Extract the (X, Y) coordinate from the center of the cell holding the provided text.  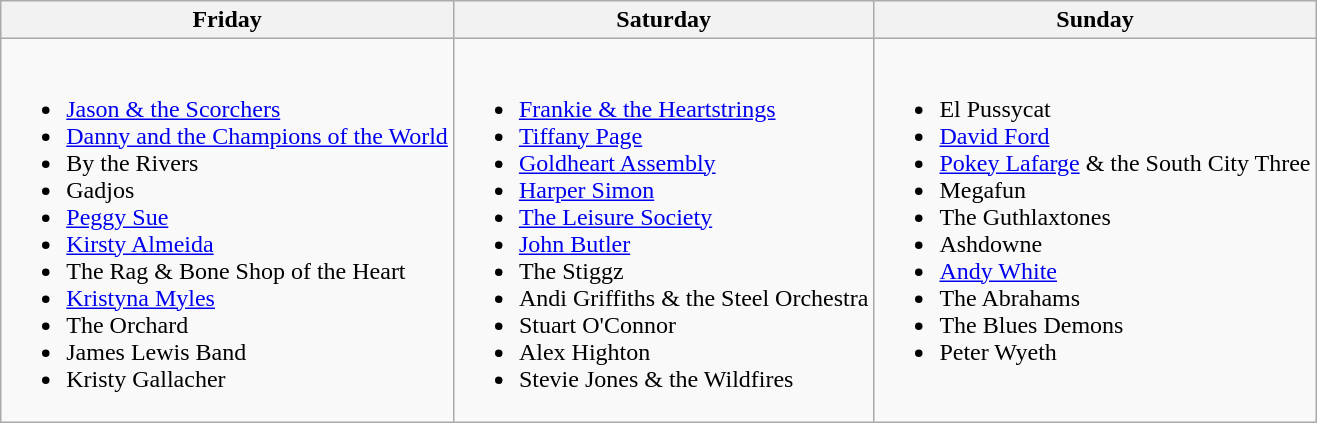
Sunday (1095, 20)
Friday (228, 20)
El PussycatDavid FordPokey Lafarge & the South City ThreeMegafunThe GuthlaxtonesAshdowneAndy WhiteThe AbrahamsThe Blues DemonsPeter Wyeth (1095, 230)
Saturday (664, 20)
